Pinpoint the cell where the given text exists, returning its (X, Y) midpoint coordinate. 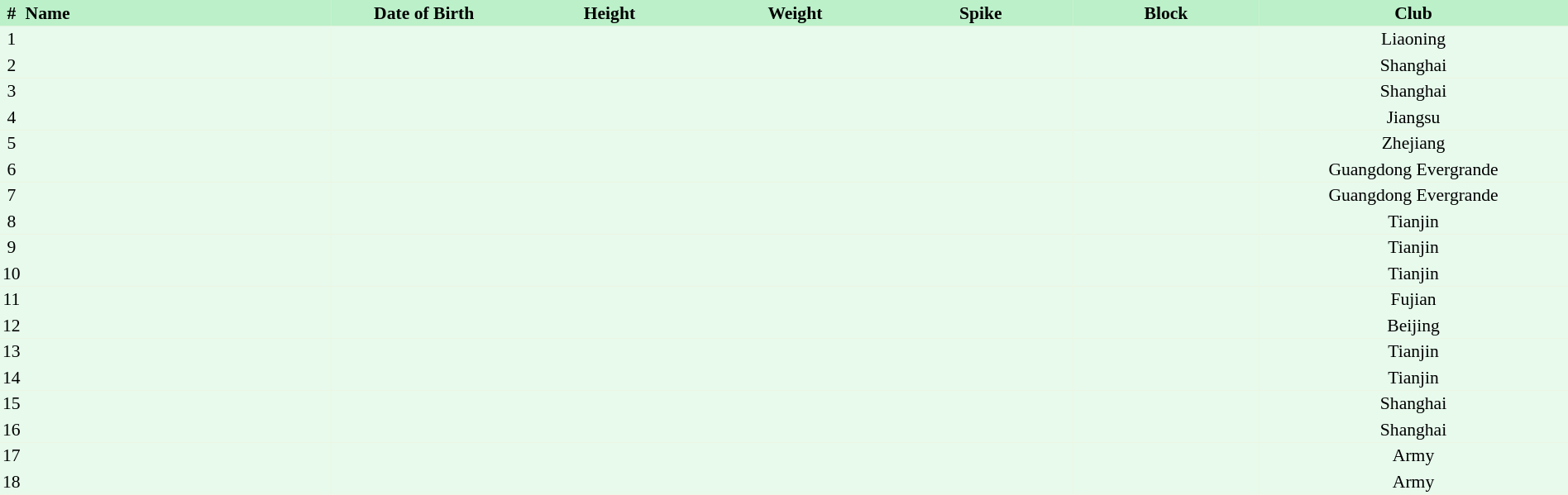
Jiangsu (1413, 117)
Liaoning (1413, 40)
13 (12, 352)
17 (12, 456)
4 (12, 117)
10 (12, 274)
16 (12, 430)
1 (12, 40)
Beijing (1413, 326)
2 (12, 65)
6 (12, 169)
5 (12, 144)
Fujian (1413, 299)
Zhejiang (1413, 144)
11 (12, 299)
8 (12, 221)
12 (12, 326)
Height (610, 13)
3 (12, 91)
Club (1413, 13)
9 (12, 248)
Spike (981, 13)
Date of Birth (424, 13)
Weight (795, 13)
7 (12, 195)
18 (12, 482)
Block (1166, 13)
# (12, 13)
14 (12, 378)
Name (177, 13)
15 (12, 403)
